Locate the cell with the specified text and output its (X, Y) center coordinate. 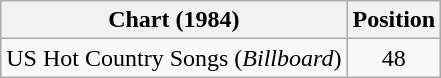
Chart (1984) (174, 20)
Position (394, 20)
48 (394, 58)
US Hot Country Songs (Billboard) (174, 58)
